Return the [X, Y] coordinate for the center point of the cell that contains the specified text.  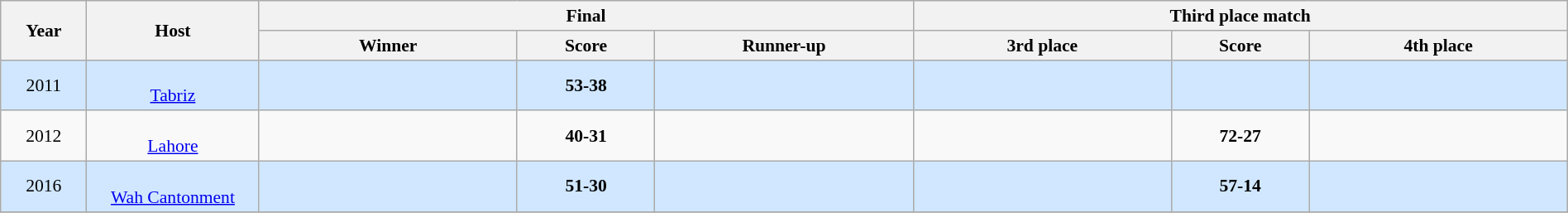
Final [586, 16]
Year [44, 30]
57-14 [1241, 187]
51-30 [586, 187]
Third place match [1241, 16]
3rd place [1042, 46]
2016 [44, 187]
2011 [44, 85]
Winner [388, 46]
Runner-up [784, 46]
Wah Cantonment [173, 187]
Host [173, 30]
40-31 [586, 136]
4th place [1438, 46]
Tabriz [173, 85]
72-27 [1241, 136]
2012 [44, 136]
Lahore [173, 136]
53-38 [586, 85]
